Scan for the cell matching the given text and deliver its (X, Y) coordinate at center. 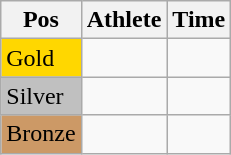
Gold (41, 58)
Athlete (124, 20)
Time (199, 20)
Silver (41, 96)
Bronze (41, 134)
Pos (41, 20)
